For the text-containing cell, return its midpoint in [x, y] coordinate format. 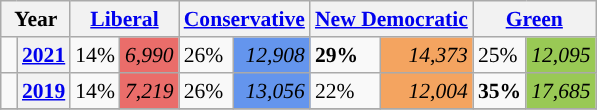
12,004 [427, 91]
New Democratic [392, 19]
12,908 [272, 55]
Green [534, 19]
29% [346, 55]
Liberal [124, 19]
2021 [44, 55]
25% [500, 55]
Conservative [244, 19]
22% [346, 91]
17,685 [560, 91]
2019 [44, 91]
14,373 [427, 55]
12,095 [560, 55]
35% [500, 91]
6,990 [150, 55]
Year [36, 19]
13,056 [272, 91]
7,219 [150, 91]
